Return [X, Y] of the center of cell containing provided text 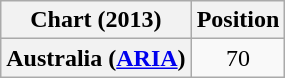
Position [238, 20]
Australia (ARIA) [96, 58]
70 [238, 58]
Chart (2013) [96, 20]
